For the text-containing cell, return its midpoint in (X, Y) coordinate format. 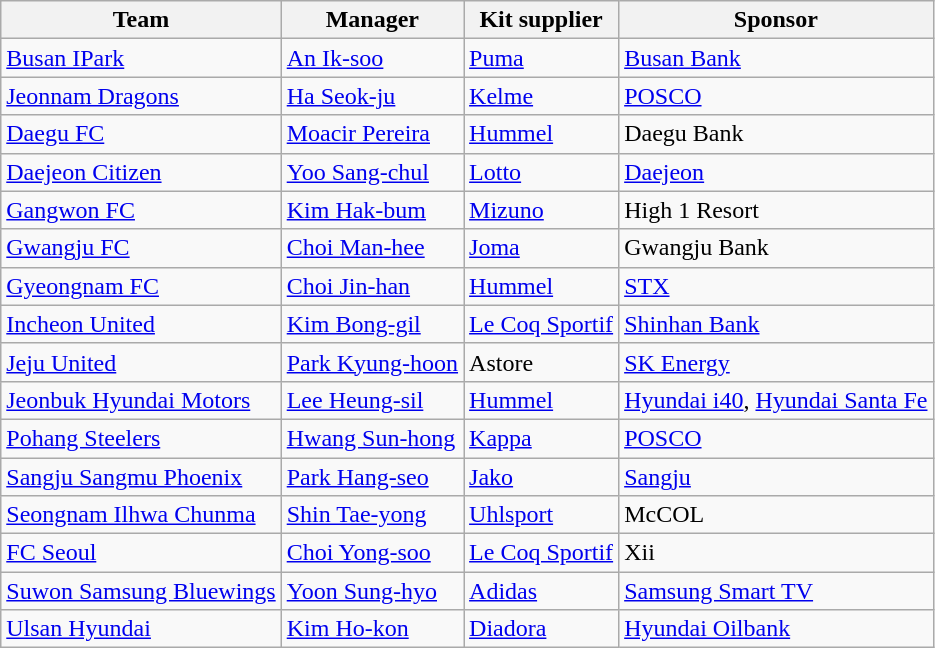
Shin Tae-yong (372, 515)
Daegu Bank (776, 134)
Samsung Smart TV (776, 591)
Gwangju FC (141, 248)
Daejeon Citizen (141, 172)
McCOL (776, 515)
Kelme (542, 96)
Astore (542, 362)
Kit supplier (542, 20)
Puma (542, 58)
Shinhan Bank (776, 324)
Gyeongnam FC (141, 286)
An Ik-soo (372, 58)
Mizuno (542, 210)
Jeju United (141, 362)
Jeonbuk Hyundai Motors (141, 400)
Ha Seok-ju (372, 96)
Daegu FC (141, 134)
Pohang Steelers (141, 438)
Hyundai Oilbank (776, 629)
Adidas (542, 591)
Kappa (542, 438)
Team (141, 20)
Sangju (776, 477)
Park Kyung-hoon (372, 362)
Kim Ho-kon (372, 629)
FC Seoul (141, 553)
Choi Man-hee (372, 248)
Busan Bank (776, 58)
Hwang Sun-hong (372, 438)
Hyundai i40, Hyundai Santa Fe (776, 400)
Sponsor (776, 20)
Busan IPark (141, 58)
Seongnam Ilhwa Chunma (141, 515)
Sangju Sangmu Phoenix (141, 477)
Park Hang-seo (372, 477)
Gwangju Bank (776, 248)
SK Energy (776, 362)
Choi Jin-han (372, 286)
Diadora (542, 629)
Jeonnam Dragons (141, 96)
High 1 Resort (776, 210)
Kim Hak-bum (372, 210)
Daejeon (776, 172)
Manager (372, 20)
Ulsan Hyundai (141, 629)
Choi Yong-soo (372, 553)
Gangwon FC (141, 210)
Xii (776, 553)
Lee Heung-sil (372, 400)
Jako (542, 477)
Yoo Sang-chul (372, 172)
Joma (542, 248)
Incheon United (141, 324)
Kim Bong-gil (372, 324)
STX (776, 286)
Lotto (542, 172)
Uhlsport (542, 515)
Suwon Samsung Bluewings (141, 591)
Moacir Pereira (372, 134)
Yoon Sung-hyo (372, 591)
